Return the [x, y] coordinate for the center point of the cell that contains the specified text.  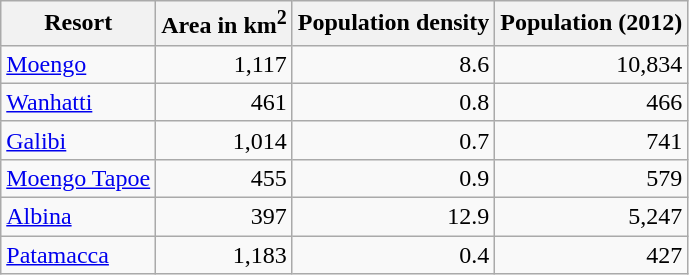
427 [592, 255]
579 [592, 178]
461 [224, 102]
0.4 [393, 255]
1,014 [224, 140]
1,117 [224, 64]
Moengo [78, 64]
397 [224, 217]
5,247 [592, 217]
10,834 [592, 64]
Albina [78, 217]
Galibi [78, 140]
0.8 [393, 102]
0.7 [393, 140]
0.9 [393, 178]
Population density [393, 24]
8.6 [393, 64]
Wanhatti [78, 102]
Area in km2 [224, 24]
Moengo Tapoe [78, 178]
455 [224, 178]
741 [592, 140]
Population (2012) [592, 24]
Patamacca [78, 255]
466 [592, 102]
Resort [78, 24]
1,183 [224, 255]
12.9 [393, 217]
